From the cell containing the given text, extract its center point as [X, Y] coordinate. 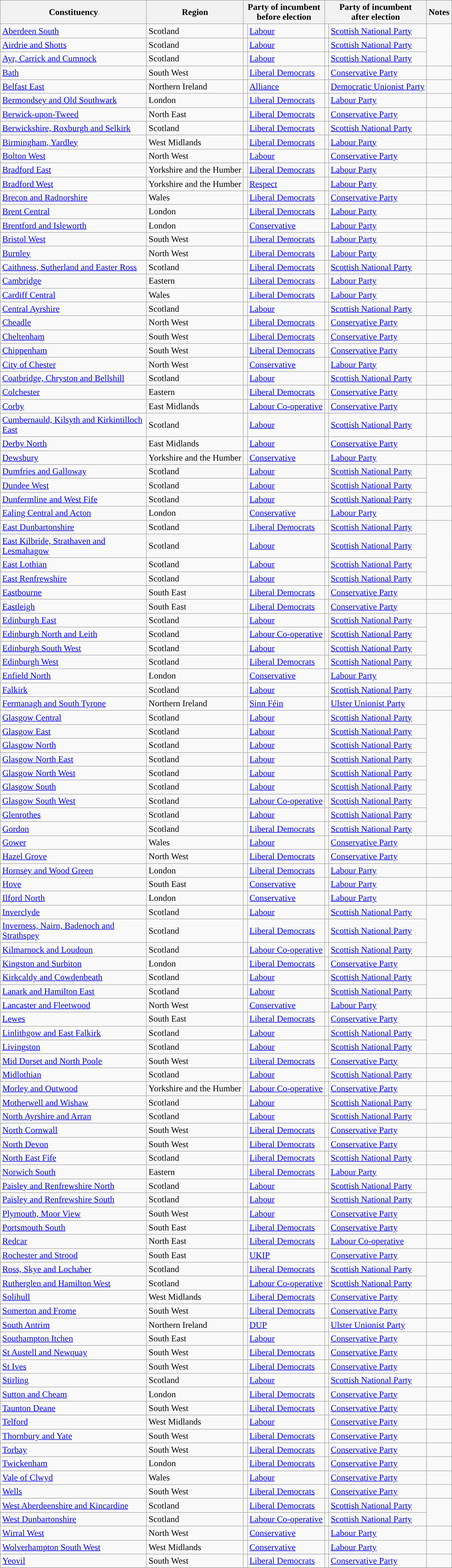
Central Ayrshire [74, 309]
Lewes [74, 1019]
Taunton Deane [74, 1408]
Coatbridge, Chryston and Bellshill [74, 378]
Aberdeen South [74, 31]
Cambridge [74, 281]
Glasgow East [74, 731]
Glasgow Central [74, 718]
Region [195, 12]
Vale of Clwyd [74, 1477]
Fermanagh and South Tyrone [74, 704]
Berwick-upon-Tweed [74, 114]
Yeovil [74, 1561]
South Antrim [74, 1325]
St Austell and Newquay [74, 1353]
Bradford West [74, 184]
Stirling [74, 1380]
Airdrie and Shotts [74, 45]
Berwickshire, Roxburgh and Selkirk [74, 128]
Dewsbury [74, 458]
Belfast East [74, 87]
Brecon and Radnorshire [74, 198]
Dundee West [74, 485]
Norwich South [74, 1172]
Chippenham [74, 350]
Twickenham [74, 1464]
Burnley [74, 253]
West Dunbartonshire [74, 1519]
Thornbury and Yate [74, 1436]
Party of incumbentbefore election [284, 12]
North East Fife [74, 1158]
Telford [74, 1422]
Enfield North [74, 676]
Party of incumbentafter election [376, 12]
Hazel Grove [74, 856]
Edinburgh South West [74, 648]
Linlithgow and East Falkirk [74, 1033]
Edinburgh East [74, 620]
North Ayrshire and Arran [74, 1117]
Southampton Itchen [74, 1339]
Kilmarnock and Loudoun [74, 950]
Redcar [74, 1241]
Eastleigh [74, 606]
Somerton and Frome [74, 1311]
Caithness, Sutherland and Easter Ross [74, 267]
Ilford North [74, 898]
Birmingham, Yardley [74, 142]
Lanark and Hamilton East [74, 991]
Gordon [74, 829]
Bermondsey and Old Southwark [74, 100]
Ayr, Carrick and Cumnock [74, 59]
St Ives [74, 1367]
Inverness, Nairn, Badenoch and Strathspey [74, 931]
DUP [286, 1325]
Inverclyde [74, 912]
Motherwell and Wishaw [74, 1103]
Midlothian [74, 1075]
Glasgow South [74, 787]
East Kilbride, Strathaven and Lesmahagow [74, 546]
Edinburgh North and Leith [74, 634]
Sinn Féin [286, 704]
Brentford and Isleworth [74, 226]
Kirkcaldy and Cowdenbeath [74, 977]
East Renfrewshire [74, 579]
Glasgow North [74, 745]
Kingston and Surbiton [74, 964]
Dunfermline and West Fife [74, 499]
Brent Central [74, 212]
Glasgow South West [74, 801]
Notes [439, 12]
Falkirk [74, 690]
Plymouth, Moor View [74, 1214]
Portsmouth South [74, 1227]
Bristol West [74, 239]
Livingston [74, 1047]
Morley and Outwood [74, 1088]
Wirral West [74, 1533]
Glenrothes [74, 815]
Wells [74, 1491]
Bath [74, 73]
Glasgow North West [74, 773]
Glasgow North East [74, 759]
Derby North [74, 444]
Cumbernauld, Kilsyth and Kirkintilloch East [74, 425]
Lancaster and Fleetwood [74, 1005]
Bolton West [74, 156]
Democratic Unionist Party [378, 87]
Rochester and Strood [74, 1255]
East Lothian [74, 565]
Bradford East [74, 170]
Paisley and Renfrewshire North [74, 1186]
Edinburgh West [74, 662]
Eastbourne [74, 592]
Respect [286, 184]
Dumfries and Galloway [74, 472]
Rutherglen and Hamilton West [74, 1283]
Hove [74, 884]
Hornsey and Wood Green [74, 871]
UKIP [286, 1255]
Alliance [286, 87]
Constituency [74, 12]
Cheltenham [74, 337]
Mid Dorset and North Poole [74, 1061]
Cheadle [74, 323]
City of Chester [74, 364]
Ealing Central and Acton [74, 513]
Cardiff Central [74, 295]
Wolverhampton South West [74, 1547]
Paisley and Renfrewshire South [74, 1200]
Sutton and Cheam [74, 1394]
West Aberdeenshire and Kincardine [74, 1505]
East Dunbartonshire [74, 527]
Colchester [74, 392]
North Devon [74, 1144]
Gower [74, 842]
Ross, Skye and Lochaber [74, 1269]
North Cornwall [74, 1130]
Corby [74, 406]
Torbay [74, 1450]
Solihull [74, 1297]
